Extract the (x, y) coordinate from the center of the cell holding the provided text.  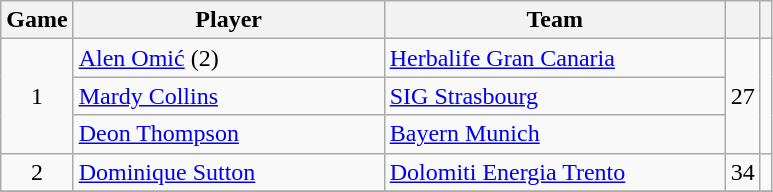
Herbalife Gran Canaria (554, 58)
Mardy Collins (228, 96)
2 (37, 172)
27 (742, 96)
Player (228, 20)
Deon Thompson (228, 134)
Game (37, 20)
Alen Omić (2) (228, 58)
Bayern Munich (554, 134)
SIG Strasbourg (554, 96)
1 (37, 96)
34 (742, 172)
Dominique Sutton (228, 172)
Team (554, 20)
Dolomiti Energia Trento (554, 172)
